Pinpoint the cell where the given text exists, returning its (x, y) midpoint coordinate. 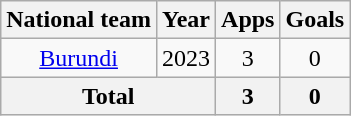
Burundi (79, 58)
2023 (186, 58)
Total (108, 96)
Year (186, 20)
Apps (248, 20)
National team (79, 20)
Goals (315, 20)
